Provide the (x, y) coordinate of the cell's center where the given text is located.  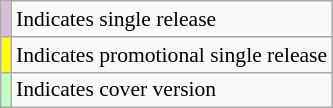
Indicates cover version (172, 90)
Indicates promotional single release (172, 55)
Indicates single release (172, 19)
